Output the [x, y] coordinate of the center of the cell containing the given text.  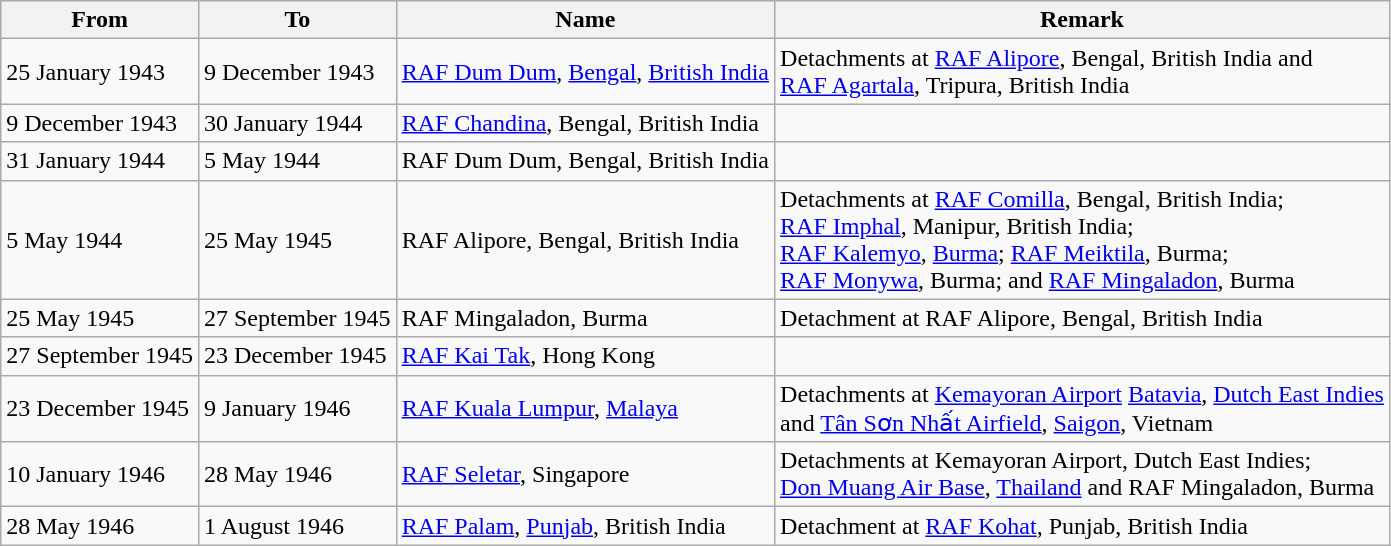
Remark [1082, 20]
RAF Mingaladon, Burma [585, 318]
To [297, 20]
RAF Seletar, Singapore [585, 474]
RAF Chandina, Bengal, British India [585, 123]
30 January 1944 [297, 123]
From [100, 20]
Detachments at Kemayoran Airport Batavia, Dutch East Indies and Tân Sơn Nhất Airfield, Saigon, Vietnam [1082, 408]
Detachment at RAF Kohat, Punjab, British India [1082, 526]
RAF Kai Tak, Hong Kong [585, 356]
10 January 1946 [100, 474]
RAF Palam, Punjab, British India [585, 526]
9 January 1946 [297, 408]
25 January 1943 [100, 72]
Detachments at RAF Alipore, Bengal, British India and RAF Agartala, Tripura, British India [1082, 72]
Detachment at RAF Alipore, Bengal, British India [1082, 318]
1 August 1946 [297, 526]
Detachments at Kemayoran Airport, Dutch East Indies;Don Muang Air Base, Thailand and RAF Mingaladon, Burma [1082, 474]
31 January 1944 [100, 161]
Name [585, 20]
RAF Kuala Lumpur, Malaya [585, 408]
RAF Alipore, Bengal, British India [585, 240]
